Output the [X, Y] coordinate of the center of the cell containing the given text.  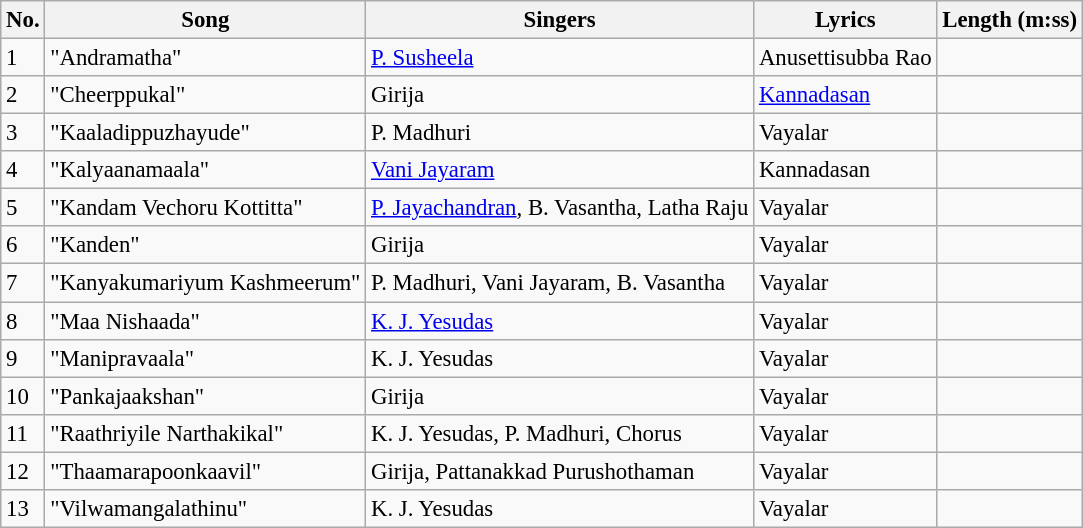
Girija, Pattanakkad Purushothaman [560, 471]
4 [23, 170]
P. Madhuri [560, 133]
P. Madhuri, Vani Jayaram, B. Vasantha [560, 283]
Song [206, 20]
Anusettisubba Rao [846, 58]
Vani Jayaram [560, 170]
Singers [560, 20]
9 [23, 358]
6 [23, 245]
"Manipravaala" [206, 358]
"Pankajaakshan" [206, 396]
7 [23, 283]
"Thaamarapoonkaavil" [206, 471]
"Andramatha" [206, 58]
11 [23, 433]
"Kalyaanamaala" [206, 170]
3 [23, 133]
"Kaaladippuzhayude" [206, 133]
1 [23, 58]
2 [23, 95]
"Kanyakumariyum Kashmeerum" [206, 283]
No. [23, 20]
10 [23, 396]
"Kandam Vechoru Kottitta" [206, 208]
Length (m:ss) [1010, 20]
12 [23, 471]
"Cheerppukal" [206, 95]
Lyrics [846, 20]
5 [23, 208]
13 [23, 509]
P. Jayachandran, B. Vasantha, Latha Raju [560, 208]
P. Susheela [560, 58]
"Raathriyile Narthakikal" [206, 433]
"Vilwamangalathinu" [206, 509]
"Kanden" [206, 245]
"Maa Nishaada" [206, 321]
K. J. Yesudas, P. Madhuri, Chorus [560, 433]
8 [23, 321]
